Return [x, y] of the center of cell containing provided text 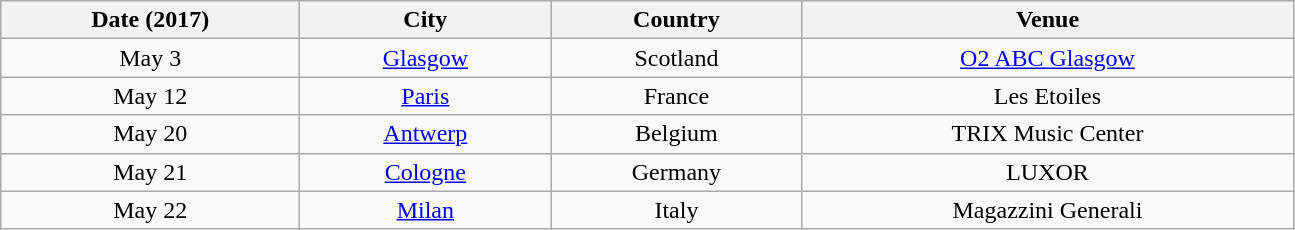
France [676, 96]
Date (2017) [150, 20]
May 21 [150, 172]
Milan [426, 210]
May 22 [150, 210]
Magazzini Generali [1048, 210]
Paris [426, 96]
May 12 [150, 96]
Italy [676, 210]
LUXOR [1048, 172]
Antwerp [426, 134]
Country [676, 20]
Glasgow [426, 58]
Les Etoiles [1048, 96]
May 3 [150, 58]
May 20 [150, 134]
O2 ABC Glasgow [1048, 58]
TRIX Music Center [1048, 134]
Germany [676, 172]
Venue [1048, 20]
City [426, 20]
Belgium [676, 134]
Cologne [426, 172]
Scotland [676, 58]
